Scan for the cell matching the given text and deliver its [x, y] coordinate at center. 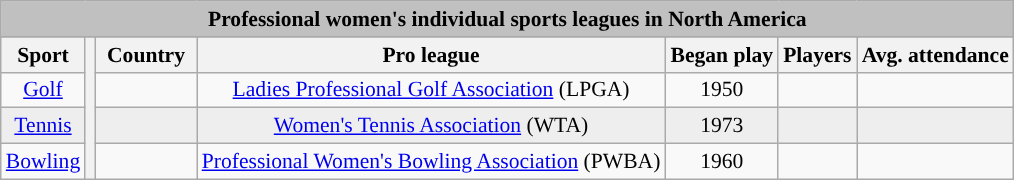
Ladies Professional Golf Association (LPGA) [432, 90]
Golf [43, 90]
1960 [722, 162]
Professional women's individual sports leagues in North America [508, 19]
Sport [43, 55]
Began play [722, 55]
1950 [722, 90]
Tennis [43, 126]
Bowling [43, 162]
Avg. attendance [936, 55]
Pro league [432, 55]
Country [146, 55]
Players [817, 55]
Professional Women's Bowling Association (PWBA) [432, 162]
1973 [722, 126]
Women's Tennis Association (WTA) [432, 126]
